Search for the cell housing the specified text and yield its [x, y] center coordinate. 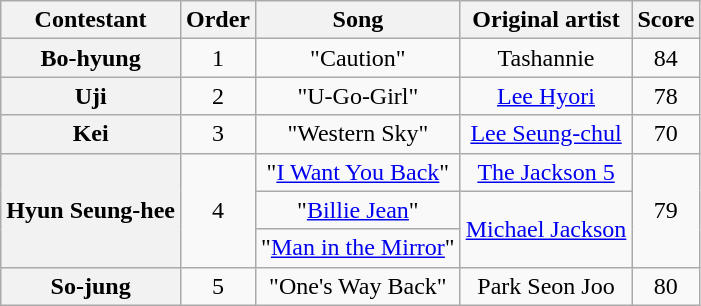
"U-Go-Girl" [358, 96]
4 [218, 210]
5 [218, 286]
Order [218, 20]
The Jackson 5 [546, 172]
So-jung [91, 286]
80 [666, 286]
Park Seon Joo [546, 286]
Michael Jackson [546, 229]
Uji [91, 96]
84 [666, 58]
Contestant [91, 20]
70 [666, 134]
Hyun Seung-hee [91, 210]
"I Want You Back" [358, 172]
"Man in the Mirror" [358, 248]
Kei [91, 134]
Lee Hyori [546, 96]
Lee Seung-chul [546, 134]
Bo-hyung [91, 58]
Original artist [546, 20]
Score [666, 20]
"Billie Jean" [358, 210]
78 [666, 96]
Song [358, 20]
2 [218, 96]
Tashannie [546, 58]
3 [218, 134]
"One's Way Back" [358, 286]
"Caution" [358, 58]
1 [218, 58]
"Western Sky" [358, 134]
79 [666, 210]
